Return [x, y] of the center of cell containing provided text 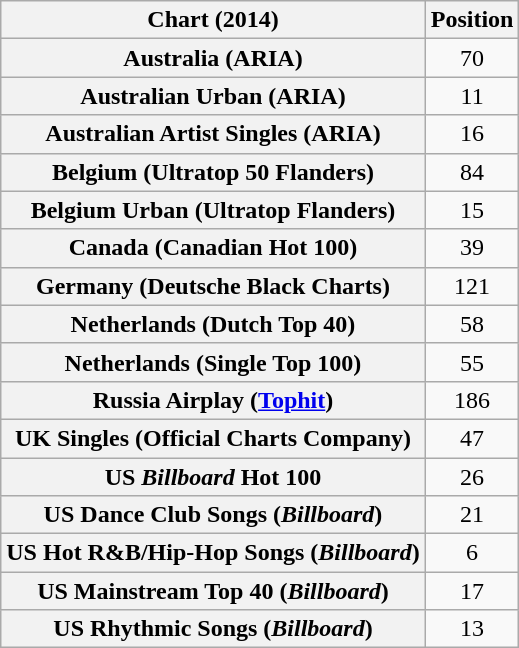
21 [472, 515]
Position [472, 20]
Russia Airplay (Tophit) [213, 400]
6 [472, 553]
Belgium (Ultratop 50 Flanders) [213, 172]
Australia (ARIA) [213, 58]
121 [472, 286]
Belgium Urban (Ultratop Flanders) [213, 210]
84 [472, 172]
47 [472, 438]
Chart (2014) [213, 20]
186 [472, 400]
16 [472, 134]
Netherlands (Single Top 100) [213, 362]
US Dance Club Songs (Billboard) [213, 515]
55 [472, 362]
11 [472, 96]
58 [472, 324]
17 [472, 591]
13 [472, 629]
15 [472, 210]
US Mainstream Top 40 (Billboard) [213, 591]
Australian Urban (ARIA) [213, 96]
70 [472, 58]
39 [472, 248]
Canada (Canadian Hot 100) [213, 248]
US Rhythmic Songs (Billboard) [213, 629]
UK Singles (Official Charts Company) [213, 438]
Australian Artist Singles (ARIA) [213, 134]
US Hot R&B/Hip-Hop Songs (Billboard) [213, 553]
26 [472, 477]
US Billboard Hot 100 [213, 477]
Netherlands (Dutch Top 40) [213, 324]
Germany (Deutsche Black Charts) [213, 286]
